From the cell containing the given text, extract its center point as [x, y] coordinate. 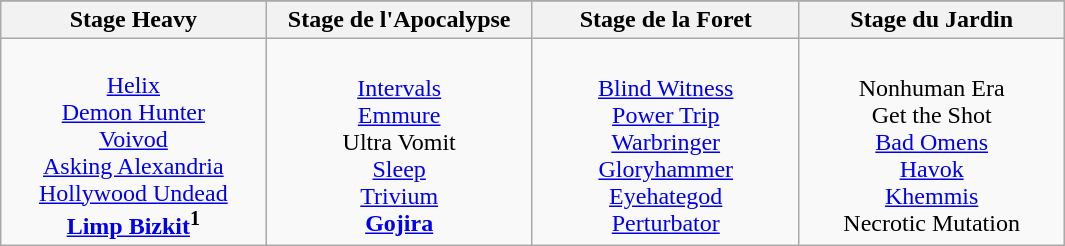
Stage du Jardin [932, 20]
Intervals Emmure Ultra Vomit Sleep Trivium Gojira [399, 142]
Stage de la Foret [666, 20]
Nonhuman Era Get the Shot Bad Omens Havok Khemmis Necrotic Mutation [932, 142]
Helix Demon Hunter Voivod Asking Alexandria Hollywood Undead Limp Bizkit1 [134, 142]
Stage de l'Apocalypse [399, 20]
Blind Witness Power Trip Warbringer Gloryhammer Eyehategod Perturbator [666, 142]
Stage Heavy [134, 20]
